For the text-containing cell, return its midpoint in (x, y) coordinate format. 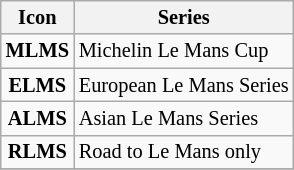
RLMS (38, 152)
Michelin Le Mans Cup (184, 51)
Series (184, 17)
ELMS (38, 85)
European Le Mans Series (184, 85)
ALMS (38, 118)
Icon (38, 17)
Road to Le Mans only (184, 152)
MLMS (38, 51)
Asian Le Mans Series (184, 118)
